From the cell containing the given text, extract its center point as (X, Y) coordinate. 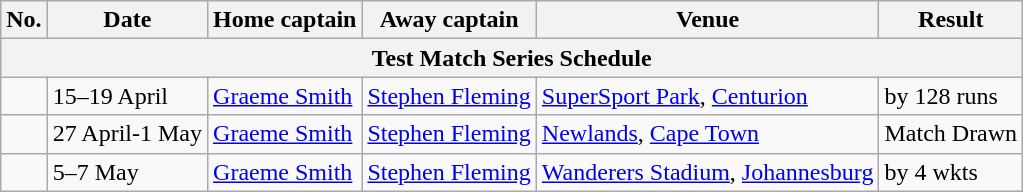
SuperSport Park, Centurion (708, 96)
Result (951, 20)
Home captain (285, 20)
5–7 May (127, 172)
Date (127, 20)
27 April-1 May (127, 134)
Away captain (449, 20)
Test Match Series Schedule (512, 58)
Newlands, Cape Town (708, 134)
Venue (708, 20)
Wanderers Stadium, Johannesburg (708, 172)
No. (24, 20)
by 4 wkts (951, 172)
Match Drawn (951, 134)
by 128 runs (951, 96)
15–19 April (127, 96)
